Scan for the cell matching the given text and deliver its [X, Y] coordinate at center. 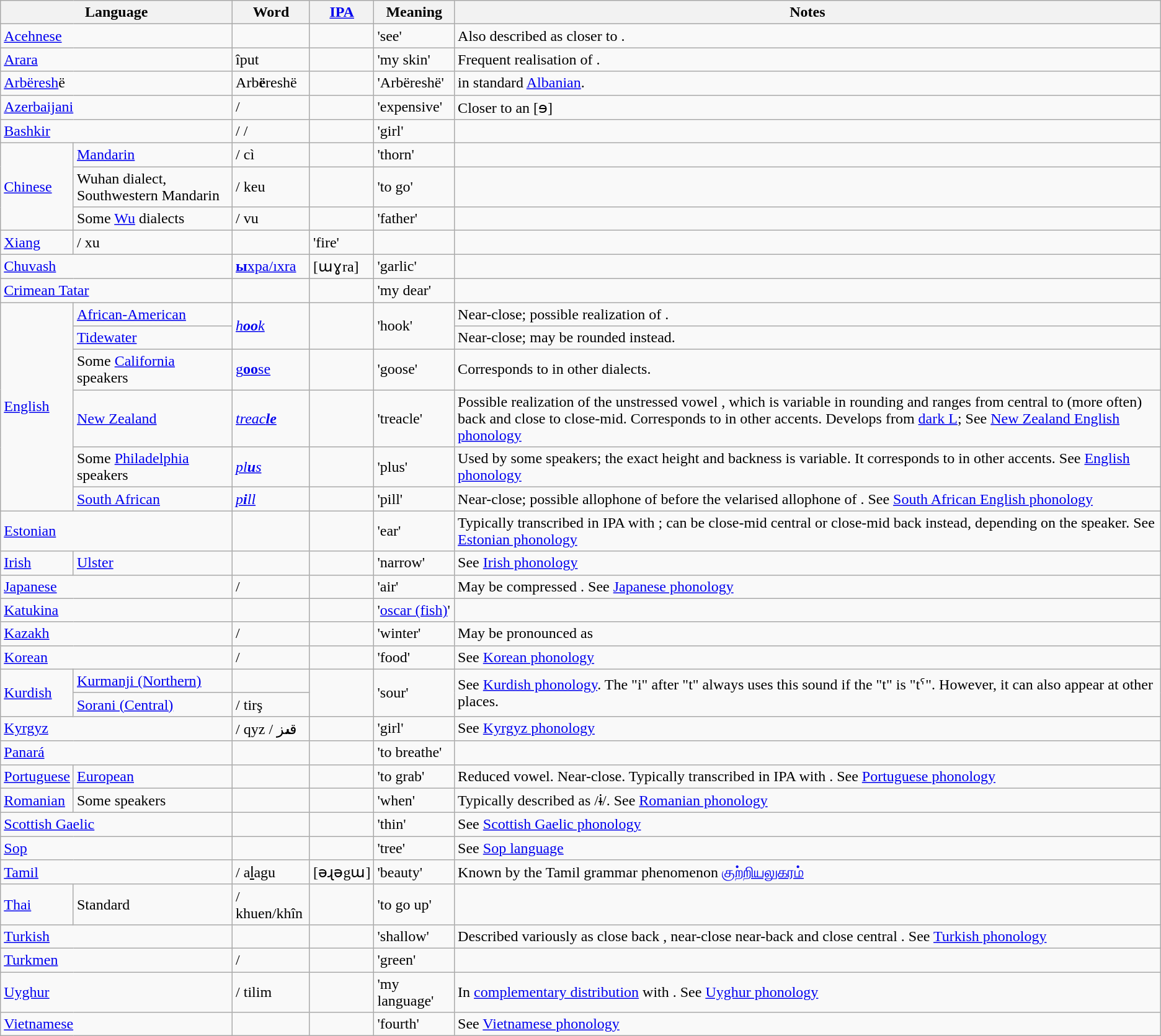
'hook' [414, 326]
African-American [153, 314]
'pill' [414, 499]
'to breathe' [414, 753]
'when' [414, 800]
Corresponds to in other dialects. [807, 370]
See Irish phonology [807, 563]
plus [272, 467]
South African [153, 499]
Some California speakers [153, 370]
'treacle' [414, 418]
Bashkir [117, 131]
'winter' [414, 634]
'fourth' [414, 1024]
Wuhan dialect, Southwestern Mandarin [153, 187]
[ɯɣra] [342, 267]
See Kyrgyz phonology [807, 728]
Uyghur [117, 992]
'beauty' [414, 872]
'see' [414, 36]
Estonian [117, 531]
IPA [342, 12]
Tidewater [153, 338]
'air' [414, 587]
Language [117, 12]
Turkish [117, 936]
Xiang [37, 242]
'oscar (fish)' [414, 610]
Kazakh [117, 634]
treacle [272, 418]
Scottish Gaelic [117, 825]
Acehnese [117, 36]
/ keu [272, 187]
'tree' [414, 848]
in standard Albanian. [807, 83]
'garlic' [414, 267]
Standard [153, 904]
Sorani (Central) [153, 704]
Chuvash [117, 267]
pill [272, 499]
Some Philadelphia speakers [153, 467]
Mandarin [153, 155]
'food' [414, 657]
/ tilim [272, 992]
[əɻəgɯ] [342, 872]
/ xu [153, 242]
Katukina [117, 610]
/ vu [272, 219]
European [153, 776]
See Kurdish phonology. The "i" after "t" always uses this sound if the "t" is "tˤ". However, it can also appear at other places. [807, 693]
Near-close; possible realization of . [807, 314]
'my dear' [414, 290]
Notes [807, 12]
English [37, 407]
'ear' [414, 531]
Chinese [37, 187]
Reduced vowel. Near-close. Typically transcribed in IPA with . See Portuguese phonology [807, 776]
'to go' [414, 187]
Kurmanji (Northern) [153, 681]
See Korean phonology [807, 657]
hook [272, 326]
Irish [37, 563]
Typically transcribed in IPA with ; can be close-mid central or close-mid back instead, depending on the speaker. See Estonian phonology [807, 531]
Near-close; may be rounded instead. [807, 338]
/ qyz / قىز [272, 728]
Panará [117, 753]
See Vietnamese phonology [807, 1024]
'sour' [414, 693]
'my language' [414, 992]
'narrow' [414, 563]
Known by the Tamil grammar phenomenon குற்றியலுகரம் [807, 872]
Also described as closer to . [807, 36]
Japanese [117, 587]
Word [272, 12]
Kyrgyz [117, 728]
Portuguese [37, 776]
'to grab' [414, 776]
'plus' [414, 467]
'Arbëreshë' [414, 83]
Tamil [117, 872]
/ / [272, 131]
Meaning [414, 12]
Kurdish [37, 693]
Some Wu dialects [153, 219]
Typically described as /ɨ/. See Romanian phonology [807, 800]
Some speakers [153, 800]
Korean [117, 657]
Romanian [37, 800]
Ulster [153, 563]
'father' [414, 219]
Near-close; possible allophone of before the velarised allophone of . See South African English phonology [807, 499]
Closer to an [ɘ] [807, 107]
In complementary distribution with . See Uyghur phonology [807, 992]
'my skin' [414, 60]
/ tirş [272, 704]
Azerbaijani [117, 107]
ыхра/ıxra [272, 267]
/ cì [272, 155]
îput [272, 60]
'green' [414, 960]
May be compressed . See Japanese phonology [807, 587]
'goose' [414, 370]
May be pronounced as [807, 634]
Used by some speakers; the exact height and backness is variable. It corresponds to in other accents. See English phonology [807, 467]
See Scottish Gaelic phonology [807, 825]
'shallow' [414, 936]
'fire' [342, 242]
'to go up' [414, 904]
Sop [117, 848]
/ khuen/khîn [272, 904]
goose [272, 370]
Vietnamese [117, 1024]
Described variously as close back , near-close near-back and close central . See Turkish phonology [807, 936]
Frequent realisation of . [807, 60]
Thai [37, 904]
'thin' [414, 825]
Crimean Tatar [117, 290]
New Zealand [153, 418]
Turkmen [117, 960]
See Sop language [807, 848]
'thorn' [414, 155]
'expensive' [414, 107]
Arara [117, 60]
/ aḻagu [272, 872]
